Identify which cell holds the provided text, then report its (x, y) central coordinate. 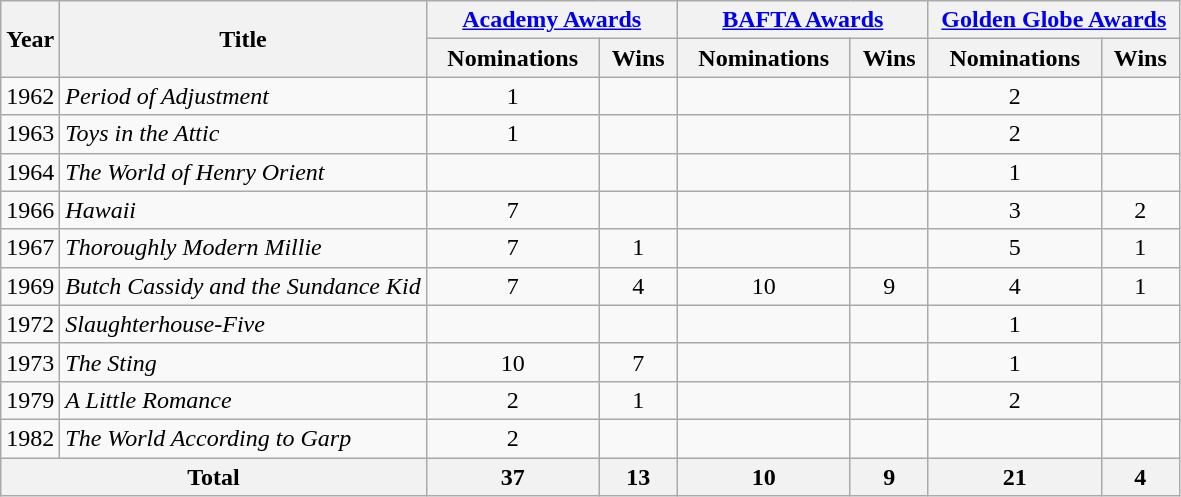
13 (638, 477)
The World According to Garp (243, 438)
Toys in the Attic (243, 134)
The World of Henry Orient (243, 172)
Thoroughly Modern Millie (243, 248)
21 (1014, 477)
37 (512, 477)
1966 (30, 210)
BAFTA Awards (802, 20)
Slaughterhouse-Five (243, 324)
1973 (30, 362)
Golden Globe Awards (1054, 20)
1982 (30, 438)
Butch Cassidy and the Sundance Kid (243, 286)
Year (30, 39)
1969 (30, 286)
1979 (30, 400)
1967 (30, 248)
Academy Awards (552, 20)
A Little Romance (243, 400)
Period of Adjustment (243, 96)
Title (243, 39)
1963 (30, 134)
1962 (30, 96)
1972 (30, 324)
5 (1014, 248)
1964 (30, 172)
3 (1014, 210)
The Sting (243, 362)
Hawaii (243, 210)
Total (214, 477)
